Determine the [X, Y] coordinate at the center of the cell enclosing the given text.  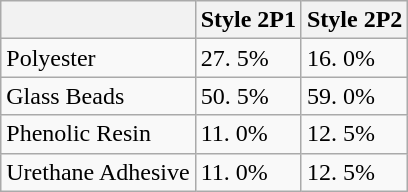
59. 0% [354, 96]
Glass Beads [98, 96]
50. 5% [248, 96]
Style 2P1 [248, 20]
16. 0% [354, 58]
Phenolic Resin [98, 134]
Polyester [98, 58]
Style 2P2 [354, 20]
Urethane Adhesive [98, 172]
27. 5% [248, 58]
